Return the [x, y] coordinate for the center point of the cell that contains the specified text.  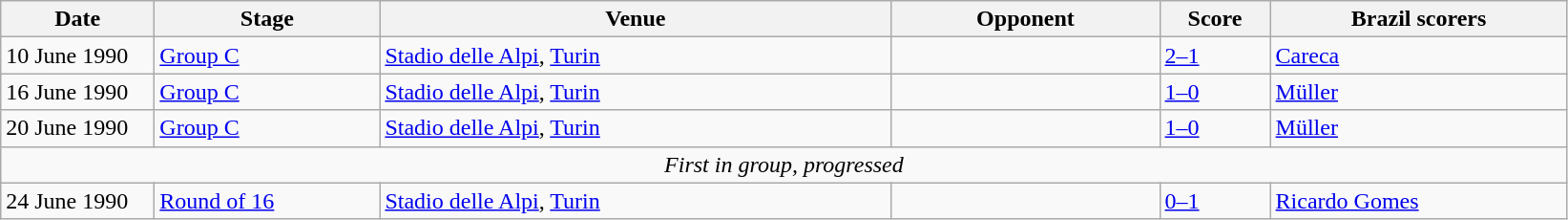
2–1 [1215, 55]
24 June 1990 [78, 201]
Stage [267, 19]
20 June 1990 [78, 128]
Ricardo Gomes [1418, 201]
Brazil scorers [1418, 19]
Opponent [1025, 19]
16 June 1990 [78, 92]
First in group, progressed [784, 165]
Date [78, 19]
Venue [636, 19]
Round of 16 [267, 201]
0–1 [1215, 201]
Careca [1418, 55]
10 June 1990 [78, 55]
Score [1215, 19]
